Return (x, y) of the center of cell containing provided text 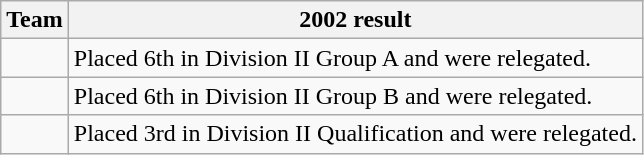
Placed 3rd in Division II Qualification and were relegated. (355, 134)
Placed 6th in Division II Group A and were relegated. (355, 58)
2002 result (355, 20)
Team (35, 20)
Placed 6th in Division II Group B and were relegated. (355, 96)
